Locate the cell with the specified text and output its (x, y) center coordinate. 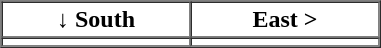
East > (284, 20)
↓ South (96, 20)
